Provide the [X, Y] coordinate of the cell's center where the given text is located.  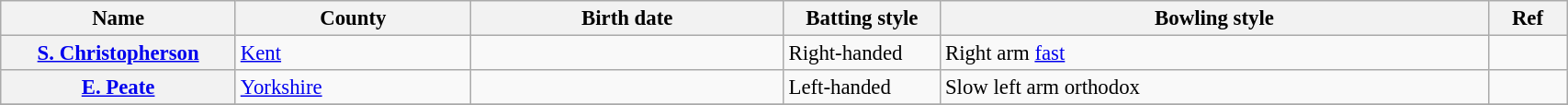
Left-handed [862, 87]
Name [118, 18]
Ref [1527, 18]
Right arm fast [1214, 53]
Slow left arm orthodox [1214, 87]
E. Peate [118, 87]
Right-handed [862, 53]
County [353, 18]
Birth date [626, 18]
Batting style [862, 18]
S. Christopherson [118, 53]
Yorkshire [353, 87]
Bowling style [1214, 18]
Kent [353, 53]
